Find where the given text appears and provide that cell's center as [x, y] coordinate. 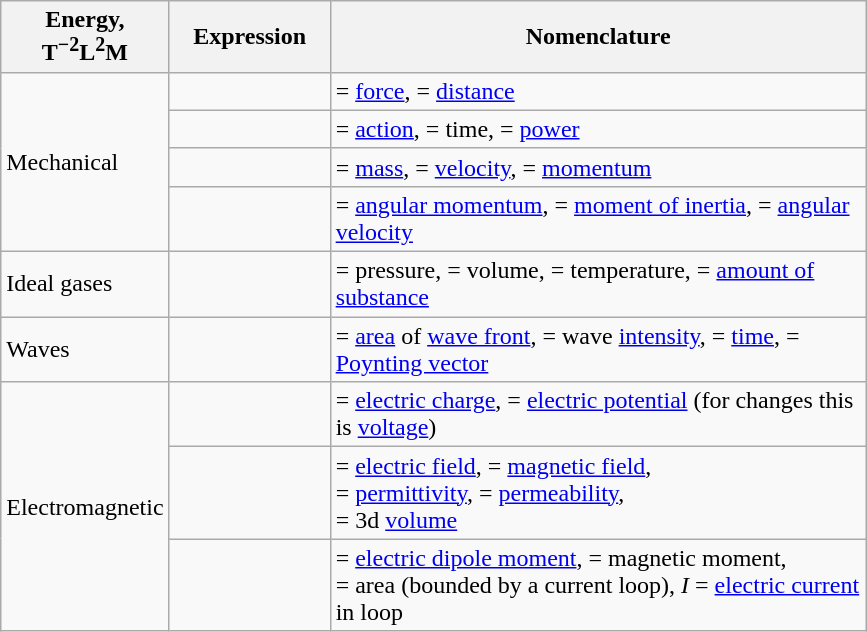
Expression [250, 37]
Electromagnetic [85, 506]
= electric charge, = electric potential (for changes this is voltage) [598, 414]
Mechanical [85, 162]
= angular momentum, = moment of inertia, = angular velocity [598, 218]
Nomenclature [598, 37]
= area of wave front, = wave intensity, = time, = Poynting vector [598, 350]
Waves [85, 350]
= force, = distance [598, 91]
= action, = time, = power [598, 129]
= pressure, = volume, = temperature, = amount of substance [598, 284]
= electric field, = magnetic field, = permittivity, = permeability, = 3d volume [598, 493]
Energy, T−2L2M [85, 37]
= mass, = velocity, = momentum [598, 167]
= electric dipole moment, = magnetic moment, = area (bounded by a current loop), I = electric current in loop [598, 585]
Ideal gases [85, 284]
